For the text-containing cell, return its midpoint in [x, y] coordinate format. 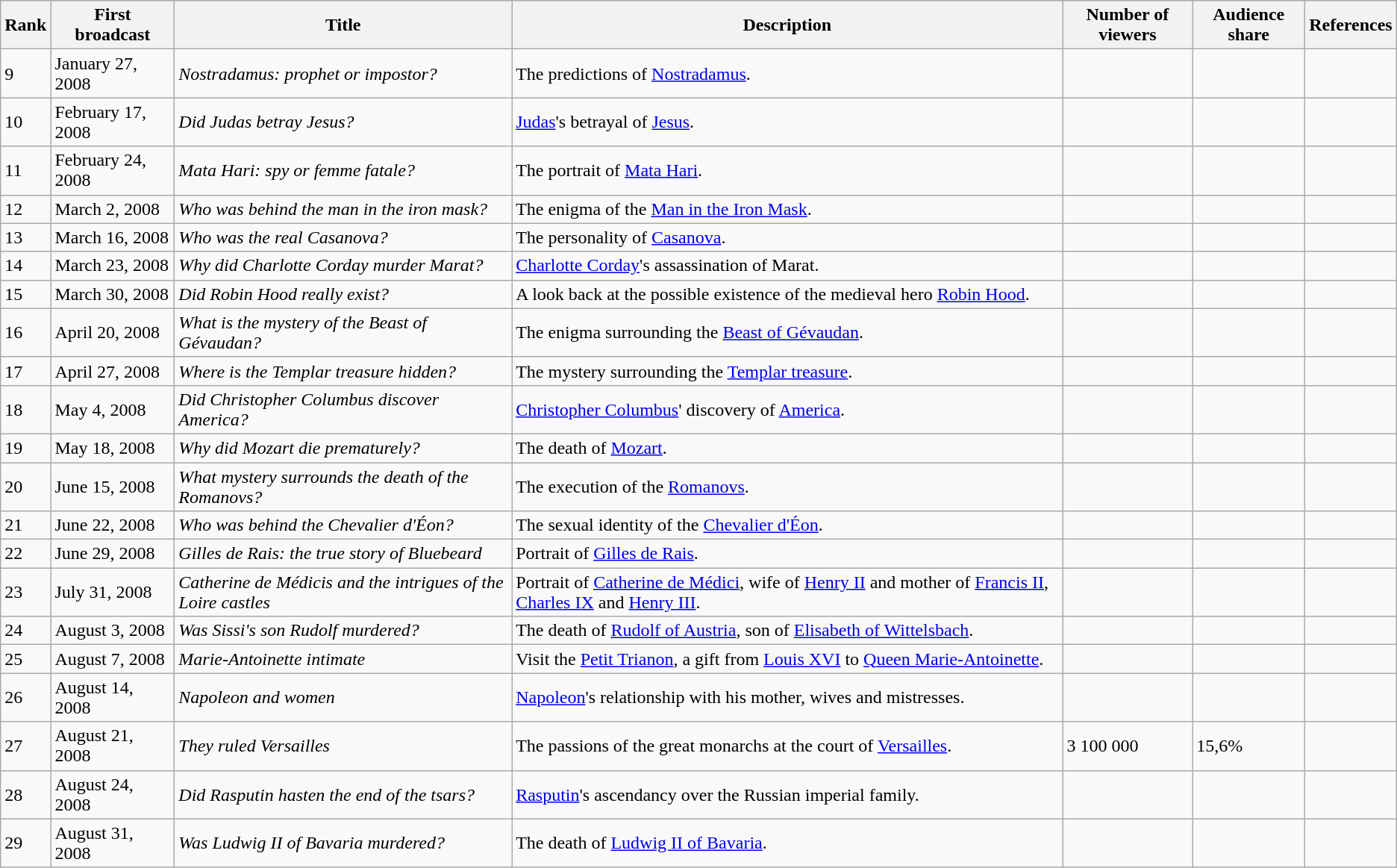
Charlotte Corday's assassination of Marat. [787, 266]
Catherine de Médicis and the intrigues of the Loire castles [343, 593]
Did Rasputin hasten the end of the tsars? [343, 794]
The death of Ludwig II of Bavaria. [787, 843]
15,6% [1249, 746]
Description [787, 25]
February 17, 2008 [113, 122]
August 7, 2008 [113, 659]
Was Ludwig II of Bavaria murdered? [343, 843]
14 [25, 266]
Did Robin Hood really exist? [343, 294]
Where is the Templar treasure hidden? [343, 371]
June 15, 2008 [113, 487]
August 14, 2008 [113, 697]
The death of Mozart. [787, 448]
29 [25, 843]
11 [25, 170]
Visit the Petit Trianon, a gift from Louis XVI to Queen Marie-Antoinette. [787, 659]
A look back at the possible existence of the medieval hero Robin Hood. [787, 294]
Number of viewers [1128, 25]
The enigma surrounding the Beast of Gévaudan. [787, 333]
August 21, 2008 [113, 746]
Napoleon's relationship with his mother, wives and mistresses. [787, 697]
Rank [25, 25]
Audience share [1249, 25]
Rasputin's ascendancy over the Russian imperial family. [787, 794]
19 [25, 448]
February 24, 2008 [113, 170]
First broadcast [113, 25]
The sexual identity of the Chevalier d'Éon. [787, 525]
April 27, 2008 [113, 371]
20 [25, 487]
May 18, 2008 [113, 448]
16 [25, 333]
Was Sissi's son Rudolf murdered? [343, 631]
Who was the real Casanova? [343, 237]
Who was behind the Chevalier d'Éon? [343, 525]
January 27, 2008 [113, 73]
13 [25, 237]
August 31, 2008 [113, 843]
18 [25, 409]
March 23, 2008 [113, 266]
17 [25, 371]
Portrait of Catherine de Médici, wife of Henry II and mother of Francis II, Charles IX and Henry III. [787, 593]
Title [343, 25]
Did Christopher Columbus discover America? [343, 409]
26 [25, 697]
23 [25, 593]
25 [25, 659]
Who was behind the man in the iron mask? [343, 209]
10 [25, 122]
3 100 000 [1128, 746]
Why did Mozart die prematurely? [343, 448]
9 [25, 73]
August 3, 2008 [113, 631]
Mata Hari: spy or femme fatale? [343, 170]
21 [25, 525]
The mystery surrounding the Templar treasure. [787, 371]
24 [25, 631]
June 29, 2008 [113, 554]
The personality of Casanova. [787, 237]
What mystery surrounds the death of the Romanovs? [343, 487]
15 [25, 294]
June 22, 2008 [113, 525]
April 20, 2008 [113, 333]
The enigma of the Man in the Iron Mask. [787, 209]
27 [25, 746]
Marie-Antoinette intimate [343, 659]
The passions of the great monarchs at the court of Versailles. [787, 746]
The predictions of Nostradamus. [787, 73]
July 31, 2008 [113, 593]
The execution of the Romanovs. [787, 487]
August 24, 2008 [113, 794]
28 [25, 794]
The portrait of Mata Hari. [787, 170]
Christopher Columbus' discovery of America. [787, 409]
The death of Rudolf of Austria, son of Elisabeth of Wittelsbach. [787, 631]
May 4, 2008 [113, 409]
March 30, 2008 [113, 294]
March 16, 2008 [113, 237]
Napoleon and women [343, 697]
March 2, 2008 [113, 209]
They ruled Versailles [343, 746]
Why did Charlotte Corday murder Marat? [343, 266]
Did Judas betray Jesus? [343, 122]
12 [25, 209]
Nostradamus: prophet or impostor? [343, 73]
22 [25, 554]
What is the mystery of the Beast of Gévaudan? [343, 333]
Portrait of Gilles de Rais. [787, 554]
Gilles de Rais: the true story of Bluebeard [343, 554]
Judas's betrayal of Jesus. [787, 122]
References [1351, 25]
